Determine the [x, y] coordinate at the center of the cell enclosing the given text.  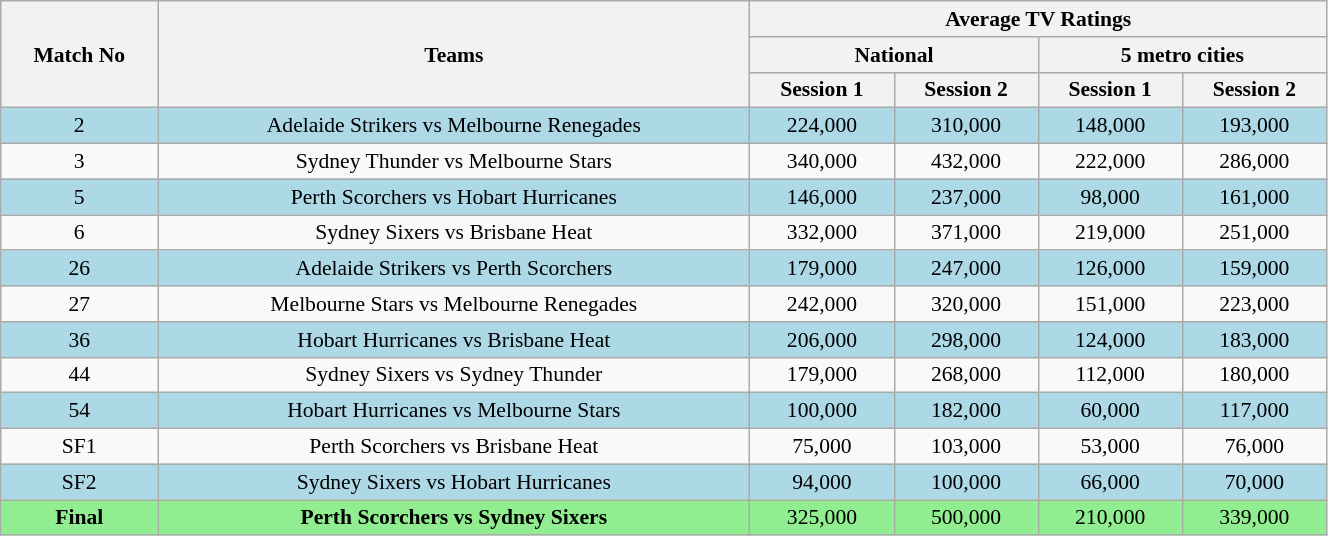
Sydney Sixers vs Hobart Hurricanes [454, 482]
500,000 [966, 518]
Hobart Hurricanes vs Melbourne Stars [454, 411]
Perth Scorchers vs Brisbane Heat [454, 447]
310,000 [966, 126]
219,000 [1110, 233]
332,000 [822, 233]
Adelaide Strikers vs Perth Scorchers [454, 269]
2 [80, 126]
75,000 [822, 447]
36 [80, 340]
Average TV Ratings [1038, 19]
5 [80, 197]
193,000 [1254, 126]
44 [80, 375]
183,000 [1254, 340]
Match No [80, 54]
298,000 [966, 340]
53,000 [1110, 447]
286,000 [1254, 162]
148,000 [1110, 126]
94,000 [822, 482]
146,000 [822, 197]
112,000 [1110, 375]
Teams [454, 54]
224,000 [822, 126]
180,000 [1254, 375]
325,000 [822, 518]
Adelaide Strikers vs Melbourne Renegades [454, 126]
Final [80, 518]
159,000 [1254, 269]
223,000 [1254, 304]
Sydney Thunder vs Melbourne Stars [454, 162]
SF1 [80, 447]
371,000 [966, 233]
Melbourne Stars vs Melbourne Renegades [454, 304]
Sydney Sixers vs Sydney Thunder [454, 375]
251,000 [1254, 233]
340,000 [822, 162]
76,000 [1254, 447]
103,000 [966, 447]
6 [80, 233]
Hobart Hurricanes vs Brisbane Heat [454, 340]
242,000 [822, 304]
124,000 [1110, 340]
Perth Scorchers vs Hobart Hurricanes [454, 197]
247,000 [966, 269]
151,000 [1110, 304]
126,000 [1110, 269]
26 [80, 269]
27 [80, 304]
54 [80, 411]
98,000 [1110, 197]
206,000 [822, 340]
SF2 [80, 482]
320,000 [966, 304]
339,000 [1254, 518]
70,000 [1254, 482]
National [894, 55]
3 [80, 162]
237,000 [966, 197]
Perth Scorchers vs Sydney Sixers [454, 518]
182,000 [966, 411]
161,000 [1254, 197]
5 metro cities [1182, 55]
66,000 [1110, 482]
222,000 [1110, 162]
Sydney Sixers vs Brisbane Heat [454, 233]
117,000 [1254, 411]
268,000 [966, 375]
210,000 [1110, 518]
60,000 [1110, 411]
432,000 [966, 162]
